Search for the cell housing the specified text and yield its [x, y] center coordinate. 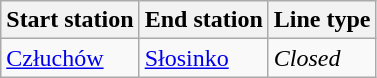
Line type [322, 20]
Człuchów [70, 58]
Słosinko [204, 58]
Start station [70, 20]
Closed [322, 58]
End station [204, 20]
